Output the [X, Y] coordinate of the center of the cell containing the given text.  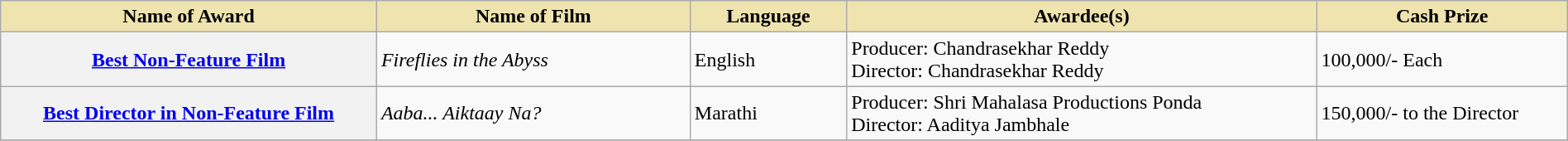
100,000/- Each [1442, 60]
English [767, 60]
Best Non-Feature Film [189, 60]
Marathi [767, 113]
Aaba... Aiktaay Na? [533, 113]
Producer: Shri Mahalasa Productions PondaDirector: Aaditya Jambhale [1082, 113]
Fireflies in the Abyss [533, 60]
Producer: Chandrasekhar ReddyDirector: Chandrasekhar Reddy [1082, 60]
Awardee(s) [1082, 17]
Language [767, 17]
Best Director in Non-Feature Film [189, 113]
Name of Film [533, 17]
150,000/- to the Director [1442, 113]
Cash Prize [1442, 17]
Name of Award [189, 17]
